Provide the [x, y] coordinate of the cell's center where the given text is located.  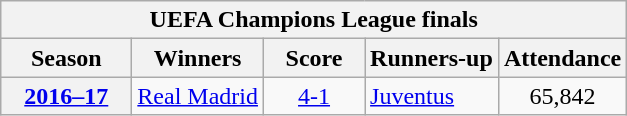
65,842 [562, 96]
UEFA Champions League finals [314, 20]
Score [314, 58]
Runners-up [432, 58]
Juventus [432, 96]
Season [66, 58]
2016–17 [66, 96]
Winners [198, 58]
4-1 [314, 96]
Real Madrid [198, 96]
Attendance [562, 58]
